Scan for the cell matching the given text and deliver its (X, Y) coordinate at center. 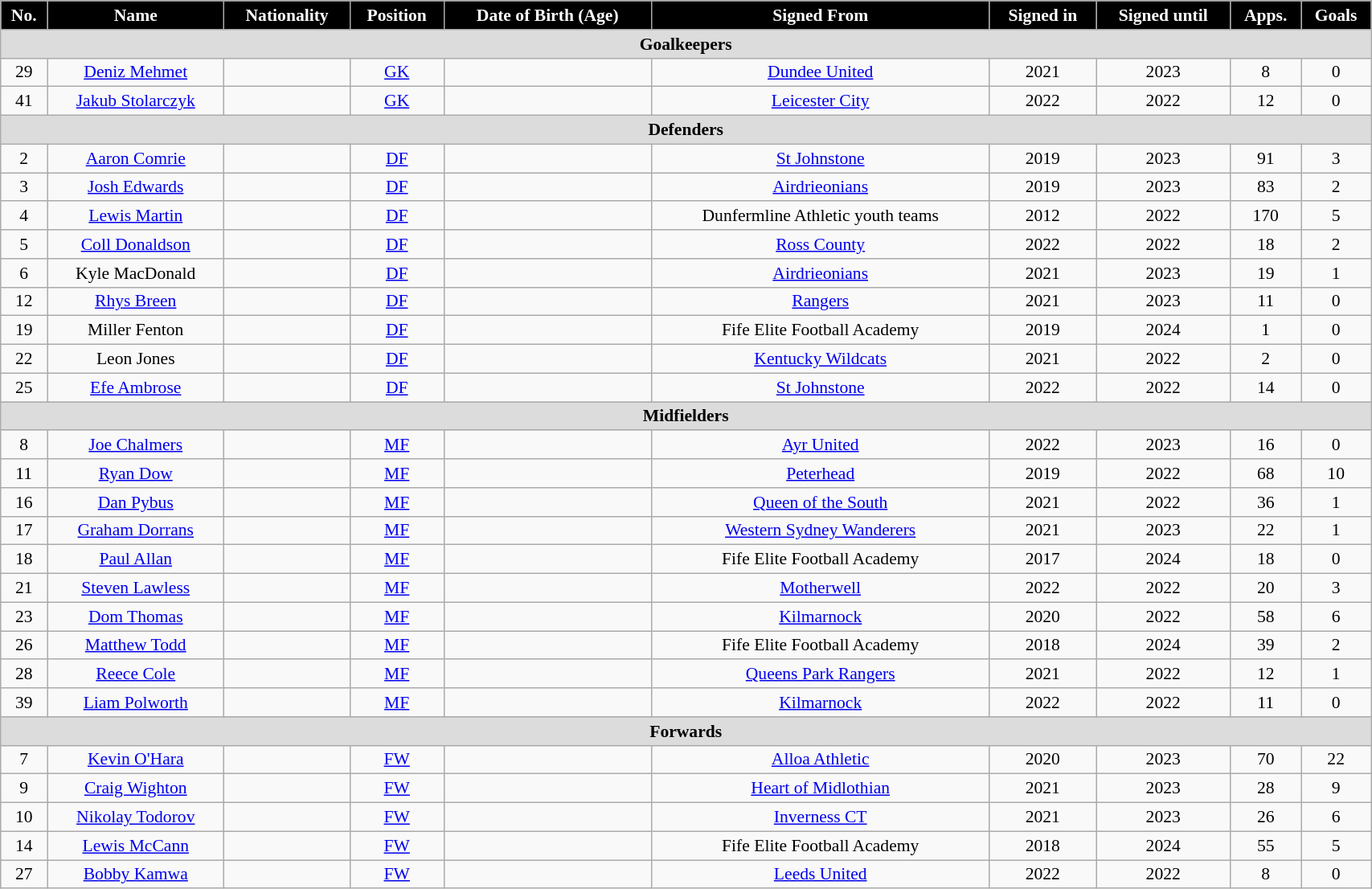
Dan Pybus (136, 502)
Lewis Martin (136, 216)
55 (1266, 846)
70 (1266, 760)
170 (1266, 216)
No. (24, 15)
Nikolay Todorov (136, 817)
17 (24, 531)
Kevin O'Hara (136, 760)
Signed From (820, 15)
Bobby Kamwa (136, 875)
Rhys Breen (136, 301)
Goals (1336, 15)
Dundee United (820, 72)
Liam Polworth (136, 703)
Western Sydney Wanderers (820, 531)
21 (24, 588)
Ayr United (820, 445)
Position (397, 15)
83 (1266, 187)
Coll Donaldson (136, 244)
36 (1266, 502)
Signed until (1164, 15)
Steven Lawless (136, 588)
Peterhead (820, 473)
Graham Dorrans (136, 531)
27 (24, 875)
Efe Ambrose (136, 387)
20 (1266, 588)
Paul Allan (136, 559)
Signed in (1043, 15)
Motherwell (820, 588)
41 (24, 101)
Deniz Mehmet (136, 72)
2017 (1043, 559)
Name (136, 15)
7 (24, 760)
Rangers (820, 301)
Reece Cole (136, 674)
68 (1266, 473)
Goalkeepers (686, 44)
Queens Park Rangers (820, 674)
58 (1266, 617)
23 (24, 617)
Kentucky Wildcats (820, 359)
Kyle MacDonald (136, 273)
Matthew Todd (136, 645)
Ryan Dow (136, 473)
25 (24, 387)
Ross County (820, 244)
4 (24, 216)
Craig Wighton (136, 789)
Midfielders (686, 416)
Forwards (686, 731)
Leeds United (820, 875)
Date of Birth (Age) (547, 15)
Apps. (1266, 15)
Josh Edwards (136, 187)
Nationality (287, 15)
2012 (1043, 216)
Leicester City (820, 101)
Queen of the South (820, 502)
Defenders (686, 130)
Heart of Midlothian (820, 789)
Lewis McCann (136, 846)
Dunfermline Athletic youth teams (820, 216)
Joe Chalmers (136, 445)
Dom Thomas (136, 617)
Inverness CT (820, 817)
Aaron Comrie (136, 158)
29 (24, 72)
Alloa Athletic (820, 760)
Leon Jones (136, 359)
91 (1266, 158)
Jakub Stolarczyk (136, 101)
Miller Fenton (136, 330)
